Search for the cell housing the specified text and yield its (x, y) center coordinate. 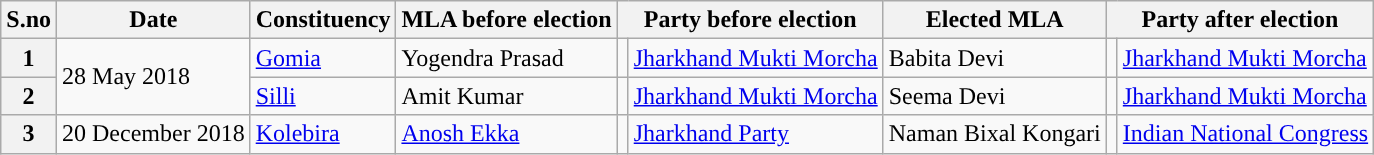
Yogendra Prasad (506, 58)
Gomia (323, 58)
Naman Bixal Kongari (994, 134)
20 December 2018 (154, 134)
3 (29, 134)
Party before election (750, 20)
Elected MLA (994, 20)
Party after election (1240, 20)
S.no (29, 20)
Jharkhand Party (756, 134)
Amit Kumar (506, 96)
2 (29, 96)
Kolebira (323, 134)
Babita Devi (994, 58)
Silli (323, 96)
1 (29, 58)
Indian National Congress (1245, 134)
Seema Devi (994, 96)
MLA before election (506, 20)
Constituency (323, 20)
Date (154, 20)
28 May 2018 (154, 77)
Anosh Ekka (506, 134)
